From the cell containing the given text, extract its center point as [X, Y] coordinate. 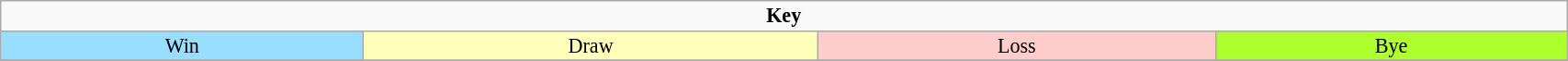
Draw [591, 45]
Key [784, 15]
Loss [1016, 45]
Win [182, 45]
Bye [1391, 45]
